Search for the cell housing the specified text and yield its [X, Y] center coordinate. 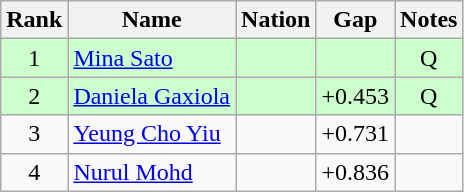
+0.836 [356, 172]
+0.453 [356, 96]
Rank [34, 20]
+0.731 [356, 134]
4 [34, 172]
Nurul Mohd [152, 172]
Name [152, 20]
Yeung Cho Yiu [152, 134]
1 [34, 58]
2 [34, 96]
Gap [356, 20]
Nation [276, 20]
3 [34, 134]
Mina Sato [152, 58]
Daniela Gaxiola [152, 96]
Notes [429, 20]
